Extract the [X, Y] coordinate from the center of the cell holding the provided text.  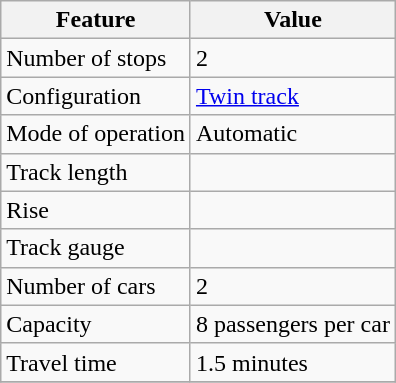
Number of stops [96, 58]
Twin track [292, 96]
8 passengers per car [292, 324]
Track length [96, 172]
Configuration [96, 96]
Capacity [96, 324]
Travel time [96, 362]
1.5 minutes [292, 362]
Track gauge [96, 248]
Number of cars [96, 286]
Rise [96, 210]
Mode of operation [96, 134]
Feature [96, 20]
Value [292, 20]
Automatic [292, 134]
